For the text-containing cell, return its midpoint in (X, Y) coordinate format. 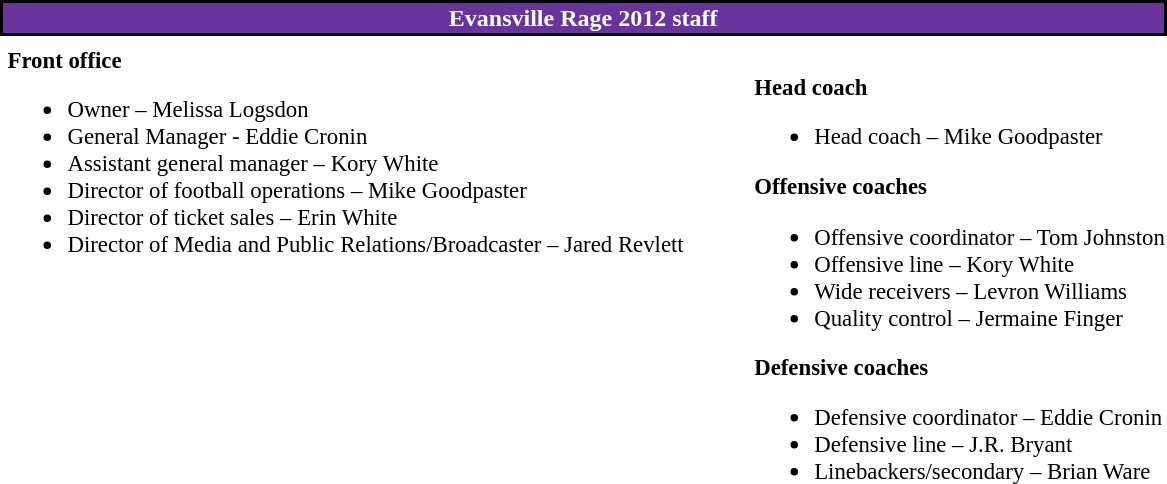
Evansville Rage 2012 staff (583, 18)
